From the cell containing the given text, extract its center point as [X, Y] coordinate. 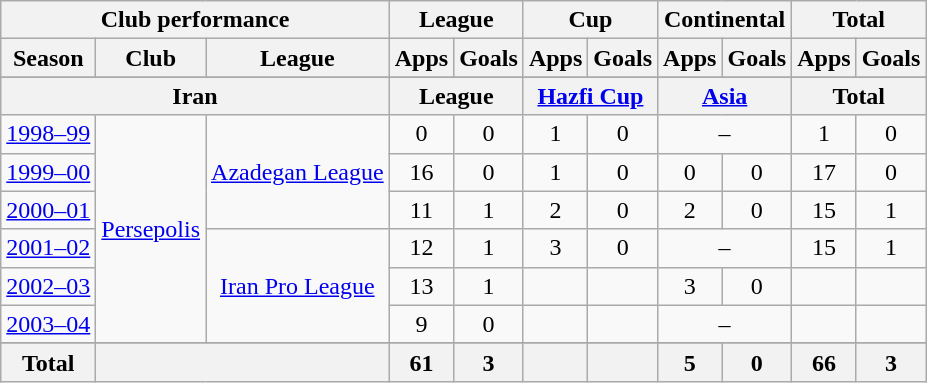
Club performance [195, 20]
17 [824, 172]
12 [421, 248]
1998–99 [48, 134]
Iran [195, 96]
2001–02 [48, 248]
1999–00 [48, 172]
11 [421, 210]
Cup [590, 20]
Season [48, 58]
61 [421, 362]
Club [151, 58]
Iran Pro League [298, 286]
2002–03 [48, 286]
13 [421, 286]
Azadegan League [298, 172]
66 [824, 362]
5 [690, 362]
Hazfi Cup [590, 96]
16 [421, 172]
2000–01 [48, 210]
Continental [725, 20]
2003–04 [48, 324]
Asia [725, 96]
Persepolis [151, 229]
9 [421, 324]
